Detect which cell encompasses the target text, then output its [X, Y] center coordinate. 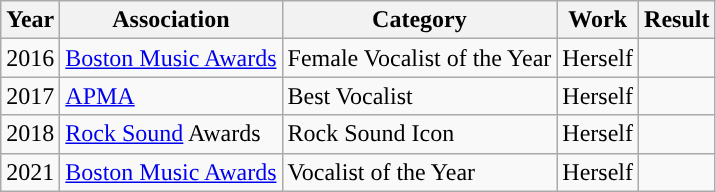
Female Vocalist of the Year [420, 58]
Category [420, 20]
2017 [30, 96]
Best Vocalist [420, 96]
Year [30, 20]
Association [171, 20]
Rock Sound Awards [171, 134]
Work [598, 20]
Vocalist of the Year [420, 172]
2018 [30, 134]
APMA [171, 96]
2016 [30, 58]
2021 [30, 172]
Result [677, 20]
Rock Sound Icon [420, 134]
